Locate the cell with the specified text and output its (X, Y) center coordinate. 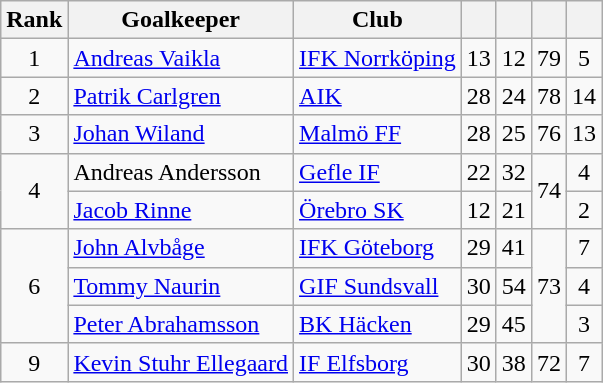
32 (514, 172)
Club (378, 20)
Johan Wiland (181, 134)
Peter Abrahamsson (181, 324)
Gefle IF (378, 172)
73 (548, 286)
Goalkeeper (181, 20)
78 (548, 96)
IF Elfsborg (378, 362)
45 (514, 324)
41 (514, 248)
Andreas Andersson (181, 172)
24 (514, 96)
22 (478, 172)
9 (34, 362)
72 (548, 362)
Andreas Vaikla (181, 58)
Patrik Carlgren (181, 96)
6 (34, 286)
21 (514, 210)
1 (34, 58)
IFK Norrköping (378, 58)
IFK Göteborg (378, 248)
Kevin Stuhr Ellegaard (181, 362)
Tommy Naurin (181, 286)
5 (584, 58)
25 (514, 134)
38 (514, 362)
BK Häcken (378, 324)
54 (514, 286)
Jacob Rinne (181, 210)
Rank (34, 20)
Örebro SK (378, 210)
74 (548, 191)
79 (548, 58)
GIF Sundsvall (378, 286)
Malmö FF (378, 134)
AIK (378, 96)
76 (548, 134)
14 (584, 96)
John Alvbåge (181, 248)
